Locate the cell with the specified text and output its [x, y] center coordinate. 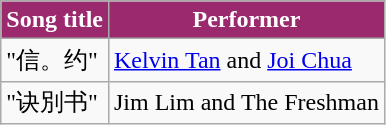
Song title [55, 20]
Kelvin Tan and Joi Chua [246, 60]
"诀別书" [55, 102]
Jim Lim and The Freshman [246, 102]
Performer [246, 20]
"信。约" [55, 60]
